Capture the cell that displays the provided text and extract its (x, y) central coordinate. 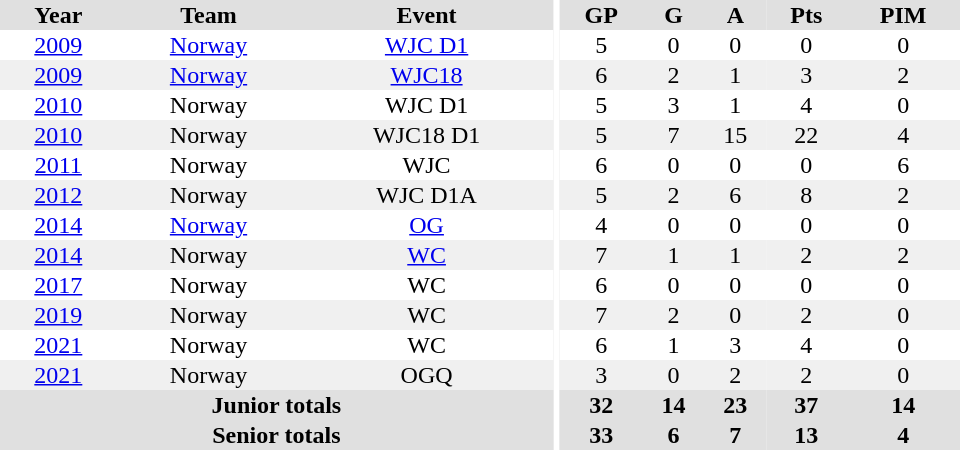
GP (602, 15)
WJC18 (426, 75)
23 (735, 405)
2012 (58, 195)
22 (806, 135)
WJC D1A (426, 195)
PIM (903, 15)
37 (806, 405)
2019 (58, 315)
WJC18 D1 (426, 135)
OGQ (426, 375)
OG (426, 225)
13 (806, 435)
Year (58, 15)
15 (735, 135)
G (674, 15)
8 (806, 195)
WJC (426, 165)
Team (209, 15)
Pts (806, 15)
2011 (58, 165)
2017 (58, 285)
Senior totals (276, 435)
Event (426, 15)
A (735, 15)
33 (602, 435)
32 (602, 405)
Junior totals (276, 405)
